Provide the (x, y) coordinate of the cell's center where the given text is located.  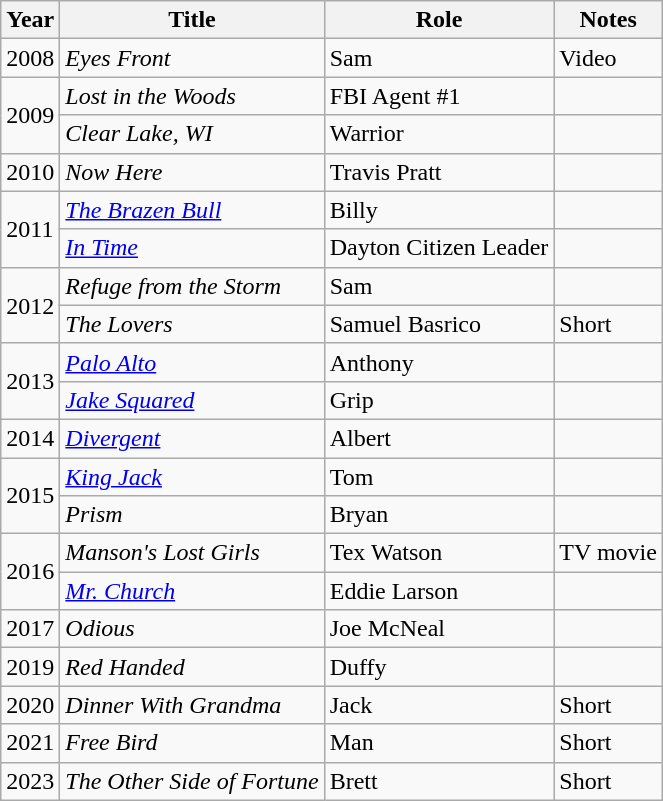
Billy (439, 210)
Role (439, 20)
Free Bird (192, 743)
Warrior (439, 134)
Anthony (439, 362)
2008 (30, 58)
Dayton Citizen Leader (439, 248)
Eddie Larson (439, 591)
Notes (608, 20)
Palo Alto (192, 362)
2012 (30, 305)
2017 (30, 629)
In Time (192, 248)
Tex Watson (439, 553)
2009 (30, 115)
Prism (192, 515)
Mr. Church (192, 591)
The Brazen Bull (192, 210)
2011 (30, 229)
TV movie (608, 553)
Jack (439, 705)
Lost in the Woods (192, 96)
Video (608, 58)
2014 (30, 438)
Jake Squared (192, 400)
2013 (30, 381)
Dinner With Grandma (192, 705)
Refuge from the Storm (192, 286)
Now Here (192, 172)
Divergent (192, 438)
Travis Pratt (439, 172)
2016 (30, 572)
The Lovers (192, 324)
Eyes Front (192, 58)
Title (192, 20)
2023 (30, 781)
Bryan (439, 515)
2021 (30, 743)
Year (30, 20)
Man (439, 743)
Joe McNeal (439, 629)
Manson's Lost Girls (192, 553)
Odious (192, 629)
2010 (30, 172)
Tom (439, 477)
Samuel Basrico (439, 324)
FBI Agent #1 (439, 96)
Duffy (439, 667)
2019 (30, 667)
2015 (30, 496)
2020 (30, 705)
Grip (439, 400)
The Other Side of Fortune (192, 781)
Clear Lake, WI (192, 134)
Red Handed (192, 667)
Albert (439, 438)
King Jack (192, 477)
Brett (439, 781)
